Determine the (X, Y) coordinate at the center of the cell enclosing the given text.  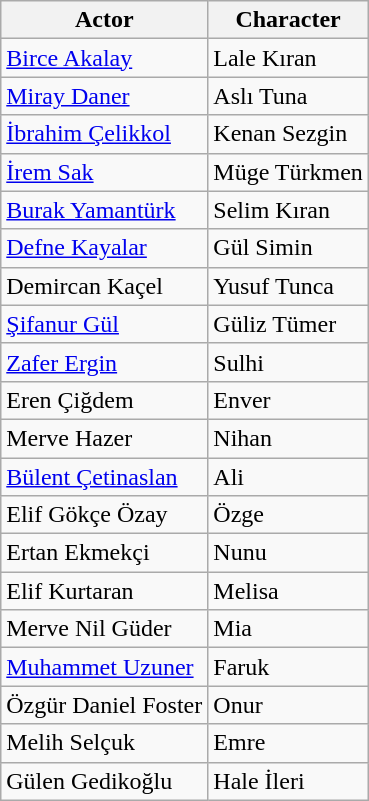
Yusuf Tunca (288, 286)
Gül Simin (288, 248)
Lale Kıran (288, 58)
Actor (104, 20)
Ertan Ekmekçi (104, 553)
Şifanur Gül (104, 324)
Melih Selçuk (104, 743)
Elif Kurtaran (104, 591)
Muhammet Uzuner (104, 667)
Emre (288, 743)
Müge Türkmen (288, 172)
Character (288, 20)
Bülent Çetinaslan (104, 477)
Nunu (288, 553)
Aslı Tuna (288, 96)
Eren Çiğdem (104, 400)
İrem Sak (104, 172)
Özgür Daniel Foster (104, 705)
Defne Kayalar (104, 248)
Selim Kıran (288, 210)
Nihan (288, 438)
Ali (288, 477)
Sulhi (288, 362)
Mia (288, 629)
Zafer Ergin (104, 362)
Burak Yamantürk (104, 210)
Onur (288, 705)
Enver (288, 400)
Kenan Sezgin (288, 134)
Merve Nil Güder (104, 629)
Özge (288, 515)
Melisa (288, 591)
Hale İleri (288, 781)
Faruk (288, 667)
Güliz Tümer (288, 324)
Gülen Gedikoğlu (104, 781)
Merve Hazer (104, 438)
Miray Daner (104, 96)
Birce Akalay (104, 58)
İbrahim Çelikkol (104, 134)
Demircan Kaçel (104, 286)
Elif Gökçe Özay (104, 515)
